Extract the (x, y) coordinate from the center of the cell holding the provided text.  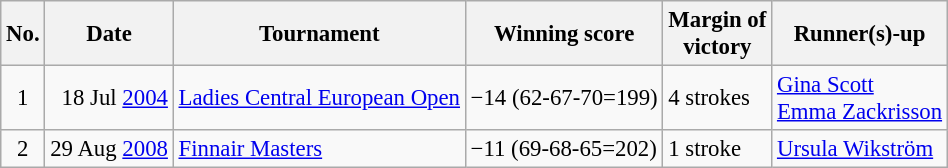
2 (23, 149)
Margin ofvictory (718, 34)
Date (109, 34)
Tournament (319, 34)
1 stroke (718, 149)
1 (23, 98)
Ladies Central European Open (319, 98)
Finnair Masters (319, 149)
Gina Scott Emma Zackrisson (860, 98)
−11 (69-68-65=202) (564, 149)
Winning score (564, 34)
4 strokes (718, 98)
Ursula Wikström (860, 149)
Runner(s)-up (860, 34)
29 Aug 2008 (109, 149)
−14 (62-67-70=199) (564, 98)
18 Jul 2004 (109, 98)
No. (23, 34)
